For the text-containing cell, return its midpoint in (X, Y) coordinate format. 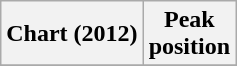
Chart (2012) (72, 34)
Peakposition (189, 34)
